From the cell containing the given text, extract its center point as [X, Y] coordinate. 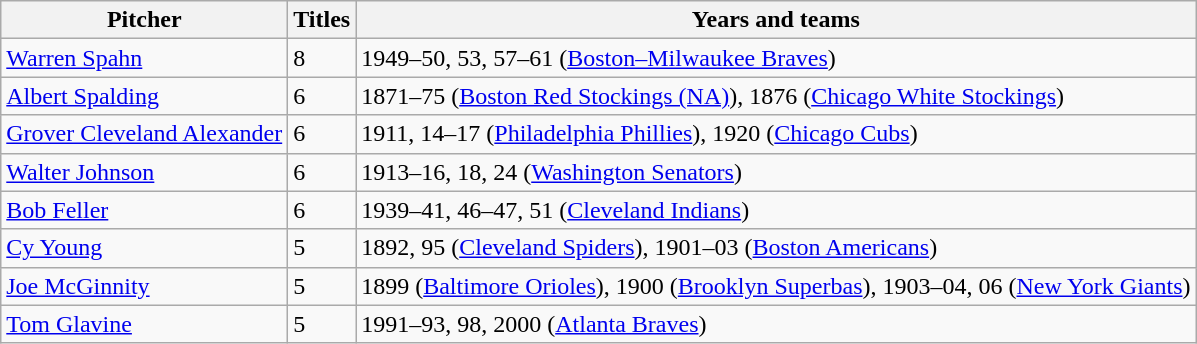
1949–50, 53, 57–61 (Boston–Milwaukee Braves) [776, 58]
Joe McGinnity [144, 286]
8 [322, 58]
1871–75 (Boston Red Stockings (NA)), 1876 (Chicago White Stockings) [776, 96]
1939–41, 46–47, 51 (Cleveland Indians) [776, 210]
Cy Young [144, 248]
1892, 95 (Cleveland Spiders), 1901–03 (Boston Americans) [776, 248]
1899 (Baltimore Orioles), 1900 (Brooklyn Superbas), 1903–04, 06 (New York Giants) [776, 286]
Grover Cleveland Alexander [144, 134]
1911, 14–17 (Philadelphia Phillies), 1920 (Chicago Cubs) [776, 134]
Pitcher [144, 20]
Bob Feller [144, 210]
Warren Spahn [144, 58]
1991–93, 98, 2000 (Atlanta Braves) [776, 324]
Albert Spalding [144, 96]
1913–16, 18, 24 (Washington Senators) [776, 172]
Years and teams [776, 20]
Titles [322, 20]
Tom Glavine [144, 324]
Walter Johnson [144, 172]
